From the cell containing the given text, extract its center point as (x, y) coordinate. 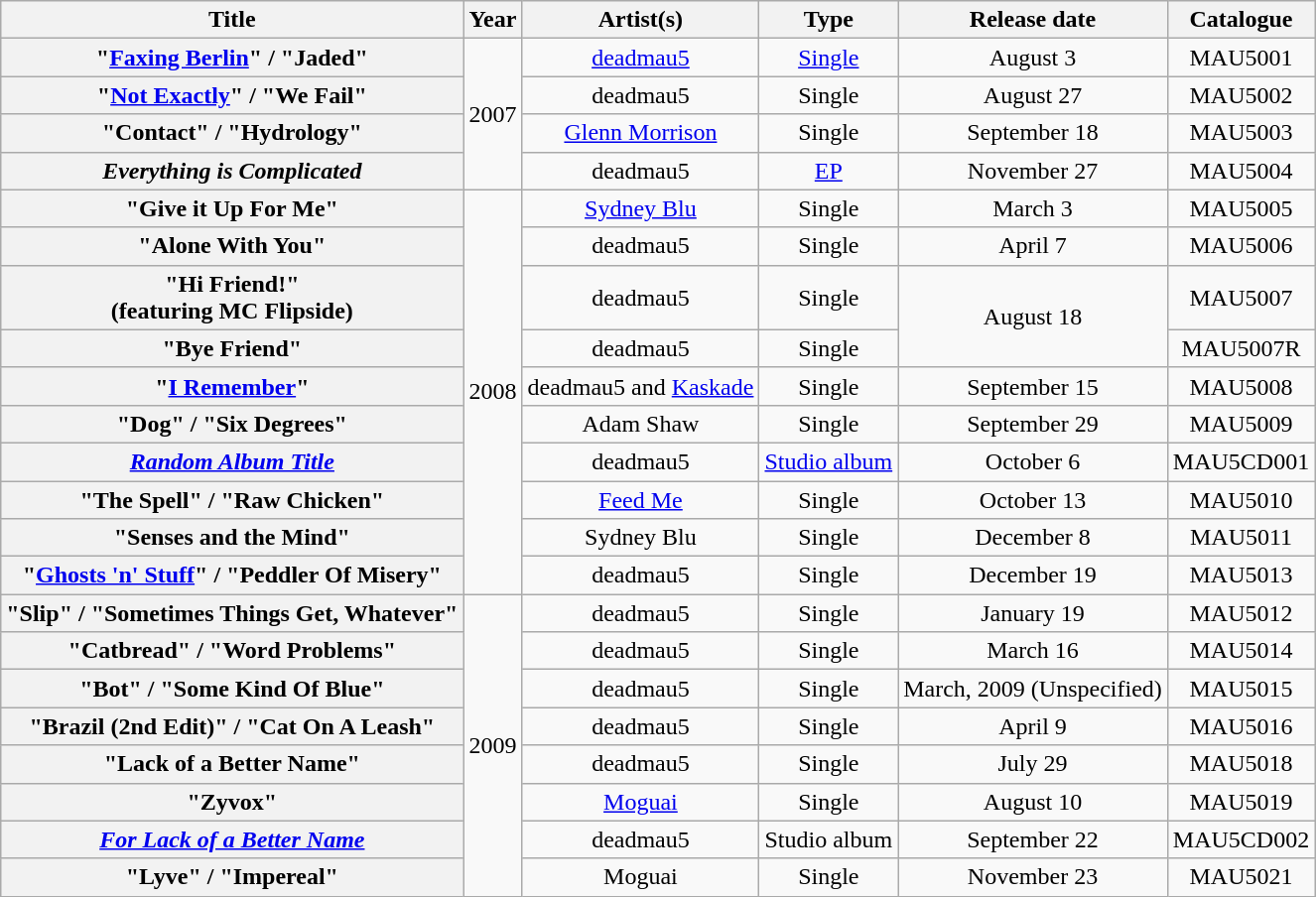
EP (829, 171)
April 9 (1033, 726)
MAU5010 (1241, 499)
"Senses and the Mind" (232, 538)
MAU5006 (1241, 246)
MAU5021 (1241, 877)
December 8 (1033, 538)
"Lyve" / "Impereal" (232, 877)
MAU5014 (1241, 651)
Type (829, 20)
September 15 (1033, 386)
"Zyvox" (232, 802)
MAU5019 (1241, 802)
MAU5002 (1241, 95)
"Contact" / "Hydrology" (232, 133)
MAU5CD001 (1241, 461)
"Give it Up For Me" (232, 208)
Adam Shaw (641, 424)
"Brazil (2nd Edit)" / "Cat On A Leash" (232, 726)
MAU5013 (1241, 576)
"Catbread" / "Word Problems" (232, 651)
"Not Exactly" / "We Fail" (232, 95)
January 19 (1033, 613)
October 13 (1033, 499)
December 19 (1033, 576)
"Bot" / "Some Kind Of Blue" (232, 689)
August 27 (1033, 95)
Glenn Morrison (641, 133)
Title (232, 20)
August 3 (1033, 58)
November 27 (1033, 171)
"Lack of a Better Name" (232, 764)
MAU5003 (1241, 133)
September 18 (1033, 133)
March, 2009 (Unspecified) (1033, 689)
Everything is Complicated (232, 171)
"Faxing Berlin" / "Jaded" (232, 58)
MAU5016 (1241, 726)
MAU5015 (1241, 689)
MAU5001 (1241, 58)
MAU5009 (1241, 424)
MAU5012 (1241, 613)
"I Remember" (232, 386)
deadmau5 and Kaskade (641, 386)
Year (492, 20)
November 23 (1033, 877)
April 7 (1033, 246)
"Slip" / "Sometimes Things Get, Whatever" (232, 613)
MAU5007 (1241, 298)
Artist(s) (641, 20)
September 29 (1033, 424)
September 22 (1033, 839)
For Lack of a Better Name (232, 839)
MAU5004 (1241, 171)
Feed Me (641, 499)
MAU5011 (1241, 538)
August 10 (1033, 802)
"The Spell" / "Raw Chicken" (232, 499)
March 3 (1033, 208)
MAU5008 (1241, 386)
"Alone With You" (232, 246)
MAU5CD002 (1241, 839)
2007 (492, 114)
MAU5018 (1241, 764)
July 29 (1033, 764)
Random Album Title (232, 461)
2009 (492, 745)
March 16 (1033, 651)
"Dog" / "Six Degrees" (232, 424)
August 18 (1033, 316)
Release date (1033, 20)
MAU5007R (1241, 348)
"Bye Friend" (232, 348)
"Hi Friend!" (featuring MC Flipside) (232, 298)
MAU5005 (1241, 208)
2008 (492, 392)
October 6 (1033, 461)
Catalogue (1241, 20)
"Ghosts 'n' Stuff" / "Peddler Of Misery" (232, 576)
